Scan for the cell matching the given text and deliver its [x, y] coordinate at center. 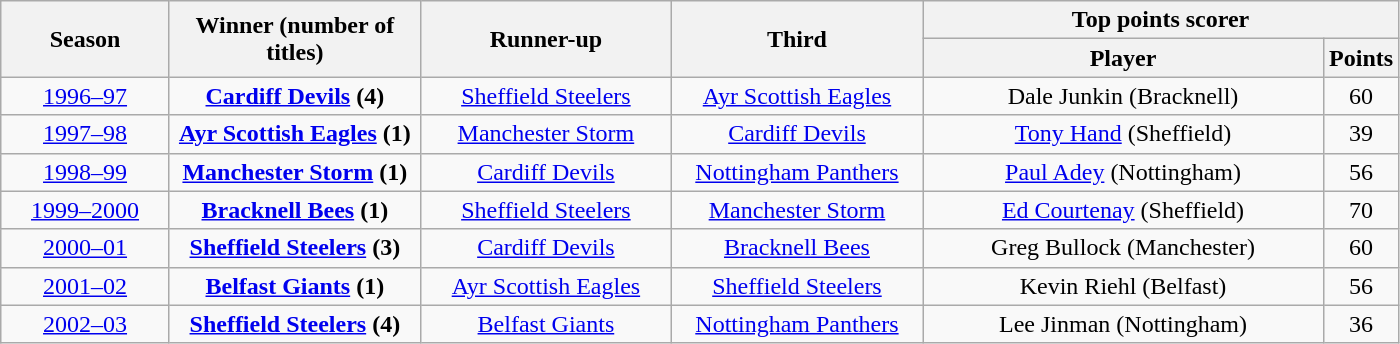
Kevin Riehl (Belfast) [1122, 286]
Greg Bullock (Manchester) [1122, 248]
Sheffield Steelers (4) [294, 324]
Dale Junkin (Bracknell) [1122, 96]
1999–2000 [86, 210]
Tony Hand (Sheffield) [1122, 134]
Winner (number of titles) [294, 39]
70 [1362, 210]
1996–97 [86, 96]
Sheffield Steelers (3) [294, 248]
Season [86, 39]
Cardiff Devils (4) [294, 96]
Paul Adey (Nottingham) [1122, 172]
2002–03 [86, 324]
Top points scorer [1160, 20]
Lee Jinman (Nottingham) [1122, 324]
Belfast Giants [546, 324]
1998–99 [86, 172]
Runner-up [546, 39]
1997–98 [86, 134]
Belfast Giants (1) [294, 286]
Points [1362, 58]
Bracknell Bees (1) [294, 210]
Manchester Storm (1) [294, 172]
Third [796, 39]
Bracknell Bees [796, 248]
39 [1362, 134]
36 [1362, 324]
2001–02 [86, 286]
Ed Courtenay (Sheffield) [1122, 210]
Ayr Scottish Eagles (1) [294, 134]
2000–01 [86, 248]
Player [1122, 58]
